Identify which cell holds the provided text, then report its [X, Y] central coordinate. 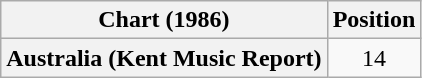
Chart (1986) [164, 20]
14 [374, 58]
Position [374, 20]
Australia (Kent Music Report) [164, 58]
